Find where the given text appears and provide that cell's center as (x, y) coordinate. 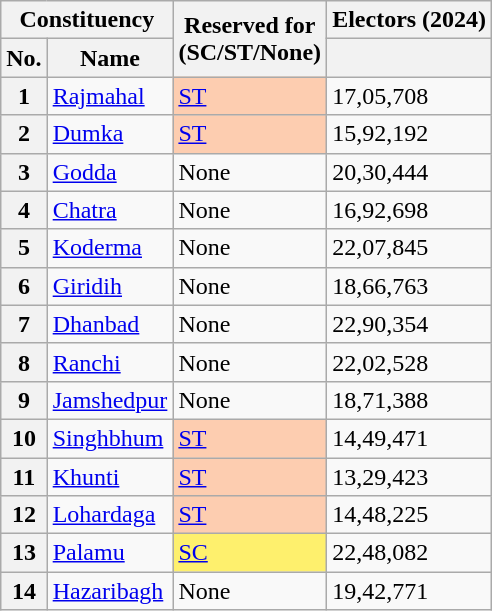
Giridih (110, 286)
16,92,698 (410, 210)
Name (110, 58)
Chatra (110, 210)
No. (24, 58)
4 (24, 210)
Rajmahal (110, 96)
18,71,388 (410, 400)
Ranchi (110, 362)
22,48,082 (410, 553)
14,49,471 (410, 438)
2 (24, 134)
14,48,225 (410, 515)
10 (24, 438)
Electors (2024) (410, 20)
1 (24, 96)
12 (24, 515)
Khunti (110, 477)
Hazaribagh (110, 591)
6 (24, 286)
18,66,763 (410, 286)
22,07,845 (410, 248)
13,29,423 (410, 477)
11 (24, 477)
Constituency (87, 20)
8 (24, 362)
Koderma (110, 248)
3 (24, 172)
Palamu (110, 553)
22,90,354 (410, 324)
Godda (110, 172)
Dhanbad (110, 324)
13 (24, 553)
7 (24, 324)
Singhbhum (110, 438)
Lohardaga (110, 515)
20,30,444 (410, 172)
Reserved for(SC/ST/None) (250, 39)
SC (250, 553)
5 (24, 248)
Jamshedpur (110, 400)
Dumka (110, 134)
14 (24, 591)
9 (24, 400)
19,42,771 (410, 591)
22,02,528 (410, 362)
17,05,708 (410, 96)
15,92,192 (410, 134)
